Extract the (x, y) coordinate from the center of the cell holding the provided text.  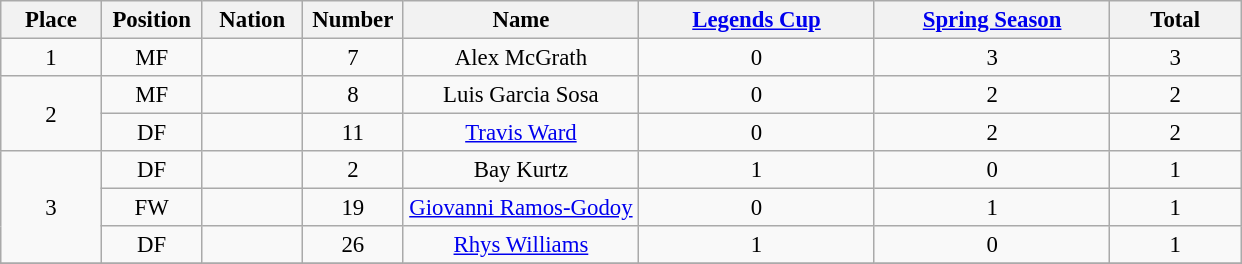
Number (354, 20)
7 (354, 58)
Total (1176, 20)
Rhys Williams (521, 245)
FW (152, 208)
Alex McGrath (521, 58)
Giovanni Ramos-Godoy (521, 208)
11 (354, 133)
19 (354, 208)
Legends Cup (757, 20)
Position (152, 20)
Luis Garcia Sosa (521, 95)
Travis Ward (521, 133)
Name (521, 20)
Spring Season (992, 20)
8 (354, 95)
26 (354, 245)
Bay Kurtz (521, 170)
Place (52, 20)
Nation (252, 20)
